Return the (x, y) coordinate for the center point of the cell that contains the specified text.  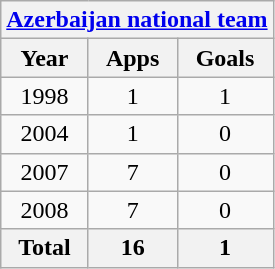
1998 (45, 96)
2008 (45, 210)
2004 (45, 134)
Year (45, 58)
16 (132, 248)
2007 (45, 172)
Apps (132, 58)
Total (45, 248)
Goals (225, 58)
Azerbaijan national team (137, 20)
